Search for the cell housing the specified text and yield its [X, Y] center coordinate. 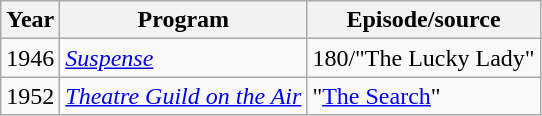
Suspense [184, 58]
Program [184, 20]
"The Search" [424, 96]
Episode/source [424, 20]
180/"The Lucky Lady" [424, 58]
Theatre Guild on the Air [184, 96]
Year [30, 20]
1946 [30, 58]
1952 [30, 96]
